For the text-containing cell, return its midpoint in [X, Y] coordinate format. 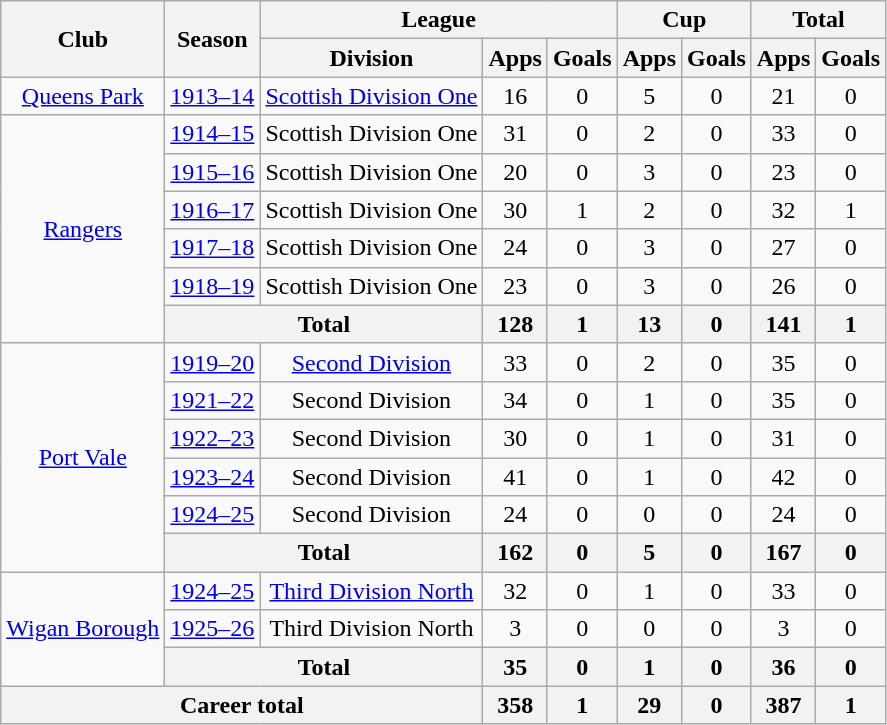
36 [783, 667]
Club [83, 39]
1923–24 [212, 477]
1917–18 [212, 248]
Cup [684, 20]
1918–19 [212, 286]
1925–26 [212, 629]
13 [649, 324]
Career total [242, 705]
1919–20 [212, 362]
Queens Park [83, 96]
1916–17 [212, 210]
1913–14 [212, 96]
162 [515, 553]
167 [783, 553]
Season [212, 39]
Rangers [83, 229]
128 [515, 324]
21 [783, 96]
358 [515, 705]
16 [515, 96]
141 [783, 324]
20 [515, 172]
26 [783, 286]
27 [783, 248]
Port Vale [83, 457]
League [438, 20]
1914–15 [212, 134]
42 [783, 477]
41 [515, 477]
387 [783, 705]
1915–16 [212, 172]
34 [515, 400]
29 [649, 705]
Wigan Borough [83, 629]
Division [372, 58]
1922–23 [212, 438]
1921–22 [212, 400]
